Return the [X, Y] coordinate for the center point of the cell that contains the specified text.  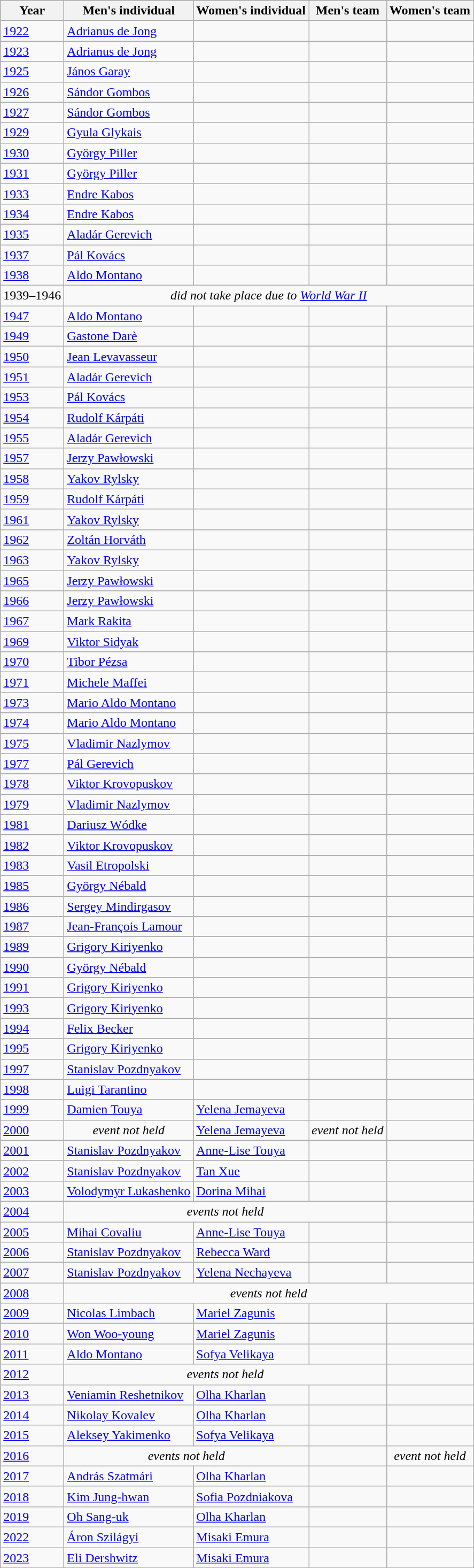
1991 [32, 988]
1995 [32, 1049]
Won Woo-young [129, 1334]
1981 [32, 825]
1999 [32, 1110]
Tibor Pézsa [129, 662]
2019 [32, 1517]
Damien Touya [129, 1110]
2017 [32, 1476]
Women's individual [251, 11]
1998 [32, 1089]
1962 [32, 540]
1934 [32, 214]
1939–1946 [32, 296]
1957 [32, 458]
2001 [32, 1150]
2022 [32, 1537]
1925 [32, 72]
did not take place due to World War II [269, 296]
Veniamin Reshetnikov [129, 1395]
1978 [32, 784]
1923 [32, 51]
1961 [32, 519]
2002 [32, 1171]
1985 [32, 886]
Dariusz Wódke [129, 825]
1970 [32, 662]
Men's team [348, 11]
1983 [32, 865]
1997 [32, 1069]
János Garay [129, 72]
2010 [32, 1334]
Volodymyr Lukashenko [129, 1191]
2004 [32, 1211]
1963 [32, 560]
2014 [32, 1415]
András Szatmári [129, 1476]
Áron Szilágyi [129, 1537]
1969 [32, 642]
1993 [32, 1008]
Women's team [430, 11]
1937 [32, 255]
Kim Jung-hwan [129, 1496]
1938 [32, 275]
1930 [32, 153]
Mark Rakita [129, 621]
2005 [32, 1232]
1974 [32, 723]
1986 [32, 906]
1959 [32, 499]
Luigi Tarantino [129, 1089]
1967 [32, 621]
Nicolas Limbach [129, 1313]
2000 [32, 1130]
1950 [32, 357]
1931 [32, 173]
2023 [32, 1558]
2003 [32, 1191]
Mihai Covaliu [129, 1232]
1994 [32, 1028]
2008 [32, 1293]
Nikolay Kovalev [129, 1415]
Michele Maffei [129, 682]
1929 [32, 133]
Eli Dershwitz [129, 1558]
1922 [32, 31]
1927 [32, 112]
Yelena Nechayeva [251, 1273]
1989 [32, 947]
Dorina Mihai [251, 1191]
Gyula Glykais [129, 133]
1926 [32, 92]
Oh Sang-uk [129, 1517]
Men's individual [129, 11]
2018 [32, 1496]
1979 [32, 804]
1953 [32, 397]
1949 [32, 336]
Aleksey Yakimenko [129, 1435]
2015 [32, 1435]
Felix Becker [129, 1028]
Rebecca Ward [251, 1252]
Tan Xue [251, 1171]
1977 [32, 764]
2013 [32, 1395]
1951 [32, 377]
1947 [32, 316]
1933 [32, 194]
2011 [32, 1354]
2016 [32, 1456]
Year [32, 11]
1973 [32, 703]
1935 [32, 234]
Sergey Mindirgasov [129, 906]
1990 [32, 967]
2012 [32, 1374]
1971 [32, 682]
Jean-François Lamour [129, 927]
1982 [32, 845]
1955 [32, 438]
Viktor Sidyak [129, 642]
1954 [32, 418]
1975 [32, 743]
Jean Levavasseur [129, 357]
Zoltán Horváth [129, 540]
2006 [32, 1252]
2007 [32, 1273]
Gastone Darè [129, 336]
1966 [32, 601]
2009 [32, 1313]
Vasil Etropolski [129, 865]
1965 [32, 580]
1958 [32, 479]
1987 [32, 927]
Pál Gerevich [129, 764]
Sofia Pozdniakova [251, 1496]
